Provide the [X, Y] coordinate of the cell's center where the given text is located.  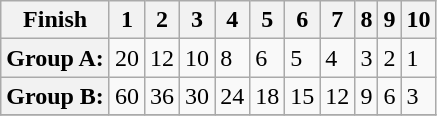
18 [268, 96]
60 [126, 96]
20 [126, 58]
24 [232, 96]
Group A: [56, 58]
Finish [56, 20]
15 [302, 96]
Group B: [56, 96]
36 [162, 96]
30 [198, 96]
7 [338, 20]
